Find where the given text appears and provide that cell's center as (x, y) coordinate. 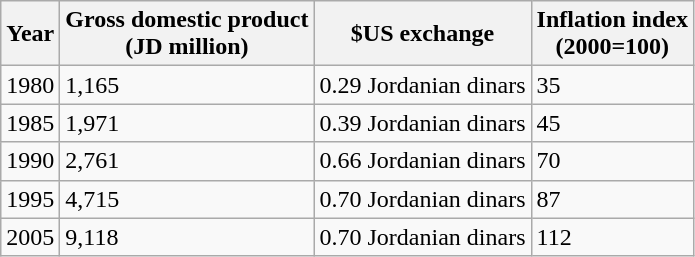
2,761 (187, 161)
4,715 (187, 199)
1985 (30, 123)
1980 (30, 85)
70 (612, 161)
87 (612, 199)
2005 (30, 237)
0.39 Jordanian dinars (422, 123)
0.29 Jordanian dinars (422, 85)
Gross domestic product (JD million) (187, 34)
45 (612, 123)
1,971 (187, 123)
1995 (30, 199)
0.66 Jordanian dinars (422, 161)
1,165 (187, 85)
Year (30, 34)
35 (612, 85)
112 (612, 237)
1990 (30, 161)
Inflation index (2000=100) (612, 34)
9,118 (187, 237)
$US exchange (422, 34)
